Capture the cell that displays the provided text and extract its [X, Y] central coordinate. 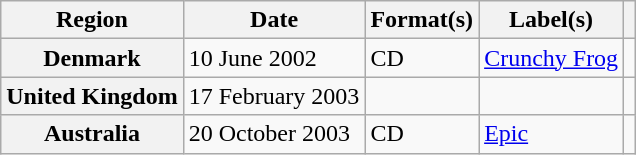
Australia [92, 134]
10 June 2002 [274, 58]
United Kingdom [92, 96]
Epic [552, 134]
Region [92, 20]
Format(s) [422, 20]
17 February 2003 [274, 96]
Date [274, 20]
20 October 2003 [274, 134]
Denmark [92, 58]
Label(s) [552, 20]
Crunchy Frog [552, 58]
